Find where the given text appears and provide that cell's center as [X, Y] coordinate. 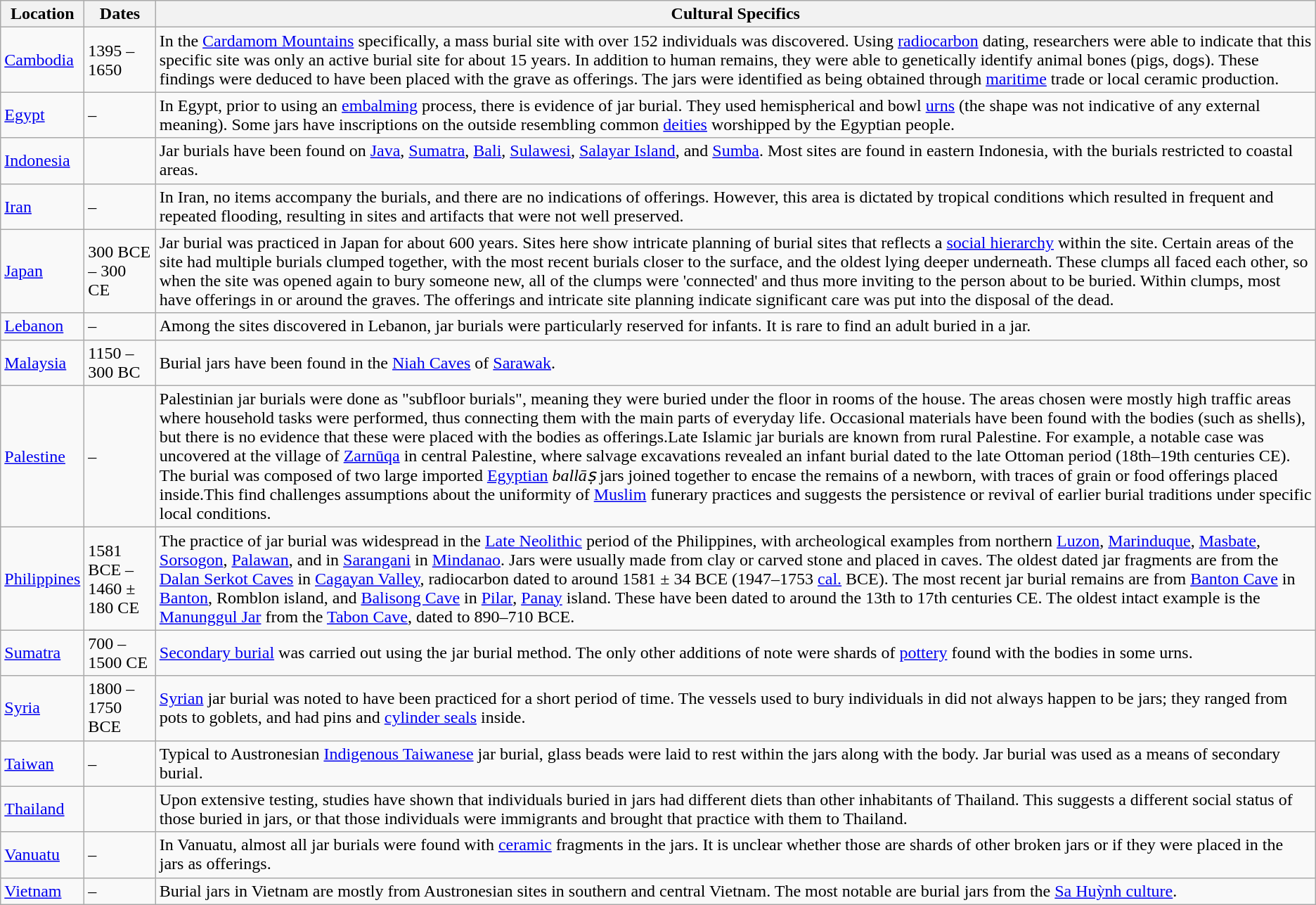
Taiwan [42, 764]
Iran [42, 207]
Japan [42, 271]
Lebanon [42, 326]
Location [42, 14]
Syria [42, 708]
Cambodia [42, 60]
1150 – 300 BC [120, 363]
Egypt [42, 115]
Among the sites discovered in Lebanon, jar burials were particularly reserved for infants. It is rare to find an adult buried in a jar. [735, 326]
Indonesia [42, 160]
Dates [120, 14]
1800 – 1750 BCE [120, 708]
Vietnam [42, 891]
Burial jars have been found in the Niah Caves of Sarawak. [735, 363]
700 – 1500 CE [120, 653]
1581 BCE – 1460 ± 180 CE [120, 579]
300 BCE – 300 CE [120, 271]
Palestine [42, 456]
Thailand [42, 809]
Philippines [42, 579]
1395 – 1650 [120, 60]
Vanuatu [42, 855]
Cultural Specifics [735, 14]
Sumatra [42, 653]
Malaysia [42, 363]
